Determine the (x, y) coordinate at the center of the cell enclosing the given text.  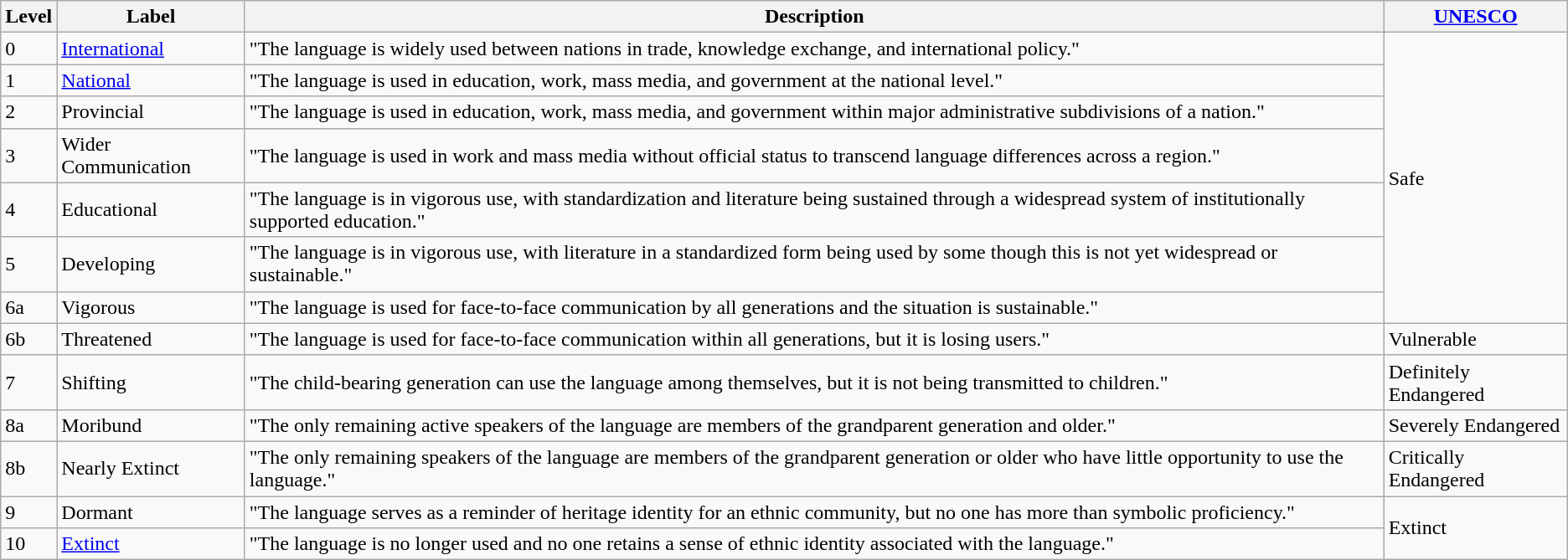
Nearly Extinct (151, 469)
0 (28, 49)
"The language is no longer used and no one retains a sense of ethnic identity associated with the language." (814, 544)
National (151, 80)
7 (28, 382)
Vulnerable (1476, 339)
UNESCO (1476, 17)
1 (28, 80)
10 (28, 544)
6b (28, 339)
"The only remaining active speakers of the language are members of the grandparent generation and older." (814, 425)
Wider Communication (151, 156)
"The language is used in education, work, mass media, and government at the national level." (814, 80)
"The language is in vigorous use, with literature in a standardized form being used by some though this is not yet widespread or sustainable." (814, 265)
"The only remaining speakers of the language are members of the grandparent generation or older who have little opportunity to use the language." (814, 469)
Description (814, 17)
8a (28, 425)
Shifting (151, 382)
Level (28, 17)
Critically Endangered (1476, 469)
"The language serves as a reminder of heritage identity for an ethnic community, but no one has more than symbolic proficiency." (814, 511)
"The language is used in education, work, mass media, and government within major administrative subdivisions of a nation." (814, 112)
Label (151, 17)
Dormant (151, 511)
9 (28, 511)
4 (28, 209)
"The language is used for face-to-face communication within all generations, but it is losing users." (814, 339)
International (151, 49)
5 (28, 265)
Severely Endangered (1476, 425)
8b (28, 469)
Educational (151, 209)
Safe (1476, 177)
6a (28, 307)
Definitely Endangered (1476, 382)
"The language is used in work and mass media without official status to transcend language differences across a region." (814, 156)
"The child-bearing generation can use the language among themselves, but it is not being transmitted to children." (814, 382)
Developing (151, 265)
Threatened (151, 339)
Provincial (151, 112)
Moribund (151, 425)
"The language is used for face-to-face communication by all generations and the situation is sustainable." (814, 307)
Vigorous (151, 307)
"The language is widely used between nations in trade, knowledge exchange, and international policy." (814, 49)
3 (28, 156)
2 (28, 112)
